Identify which cell holds the provided text, then report its [x, y] central coordinate. 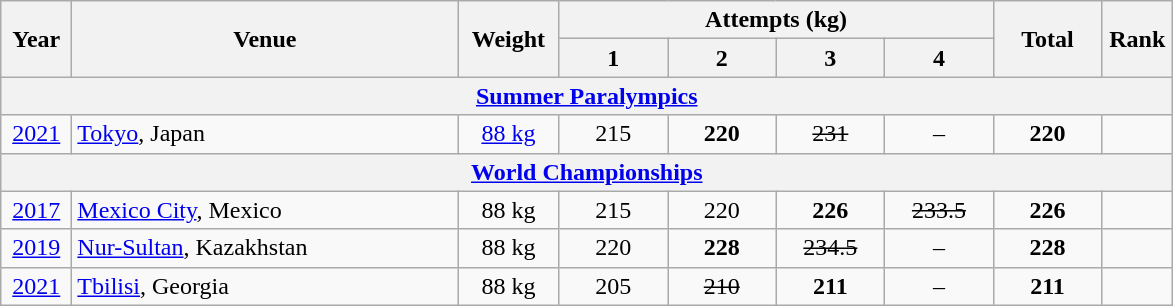
Weight [508, 39]
1 [614, 58]
4 [940, 58]
2 [722, 58]
2017 [36, 210]
Tbilisi, Georgia [265, 286]
3 [830, 58]
Total [1048, 39]
Tokyo, Japan [265, 134]
210 [722, 286]
2019 [36, 248]
231 [830, 134]
Mexico City, Mexico [265, 210]
World Championships [587, 172]
234.5 [830, 248]
Attempts (kg) [776, 20]
Year [36, 39]
233.5 [940, 210]
Rank [1138, 39]
Summer Paralympics [587, 96]
Nur-Sultan, Kazakhstan [265, 248]
205 [614, 286]
Venue [265, 39]
